Pinpoint the cell where the given text exists, returning its (X, Y) midpoint coordinate. 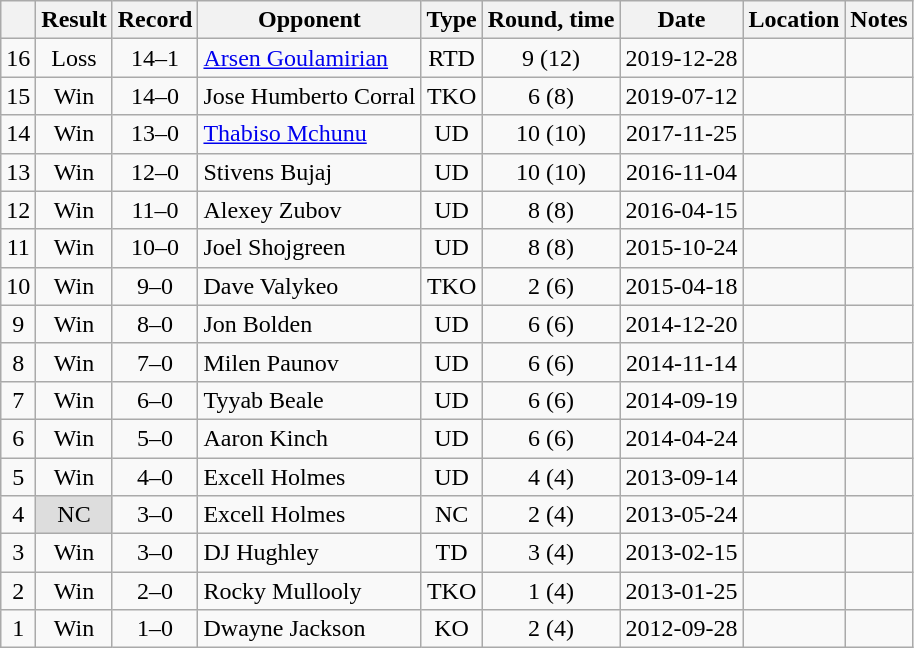
6–0 (155, 400)
4–0 (155, 477)
4 (4) (551, 477)
14 (18, 134)
14–0 (155, 96)
Arsen Goulamirian (310, 58)
Tyyab Beale (310, 400)
10–0 (155, 248)
2016-11-04 (682, 172)
2014-12-20 (682, 324)
2015-04-18 (682, 286)
RTD (452, 58)
2 (18, 591)
Round, time (551, 20)
10 (18, 286)
Dave Valykeo (310, 286)
5 (18, 477)
14–1 (155, 58)
2014-04-24 (682, 438)
Alexey Zubov (310, 210)
Notes (879, 20)
2016-04-15 (682, 210)
Loss (74, 58)
2015-10-24 (682, 248)
13–0 (155, 134)
7 (18, 400)
8–0 (155, 324)
5–0 (155, 438)
Aaron Kinch (310, 438)
2019-12-28 (682, 58)
DJ Hughley (310, 553)
4 (18, 515)
11–0 (155, 210)
8 (18, 362)
2019-07-12 (682, 96)
Jose Humberto Corral (310, 96)
Stivens Bujaj (310, 172)
1 (4) (551, 591)
Opponent (310, 20)
7–0 (155, 362)
9 (12) (551, 58)
2013-02-15 (682, 553)
2–0 (155, 591)
2013-01-25 (682, 591)
2 (6) (551, 286)
2013-09-14 (682, 477)
Dwayne Jackson (310, 629)
Rocky Mullooly (310, 591)
Record (155, 20)
Date (682, 20)
13 (18, 172)
Jon Bolden (310, 324)
Result (74, 20)
2014-09-19 (682, 400)
3 (18, 553)
12–0 (155, 172)
1 (18, 629)
Milen Paunov (310, 362)
Location (794, 20)
Thabiso Mchunu (310, 134)
16 (18, 58)
9–0 (155, 286)
Joel Shojgreen (310, 248)
2012-09-28 (682, 629)
2014-11-14 (682, 362)
Type (452, 20)
15 (18, 96)
KO (452, 629)
6 (18, 438)
1–0 (155, 629)
3 (4) (551, 553)
2013-05-24 (682, 515)
11 (18, 248)
TD (452, 553)
6 (8) (551, 96)
2017-11-25 (682, 134)
12 (18, 210)
9 (18, 324)
